Return the [x, y] coordinate for the center point of the cell that contains the specified text.  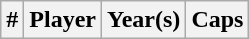
Player [63, 20]
# [12, 20]
Year(s) [144, 20]
Caps [218, 20]
